Detect which cell encompasses the target text, then output its (X, Y) center coordinate. 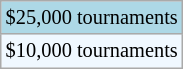
$25,000 tournaments (92, 17)
$10,000 tournaments (92, 51)
